Scan for the cell matching the given text and deliver its (x, y) coordinate at center. 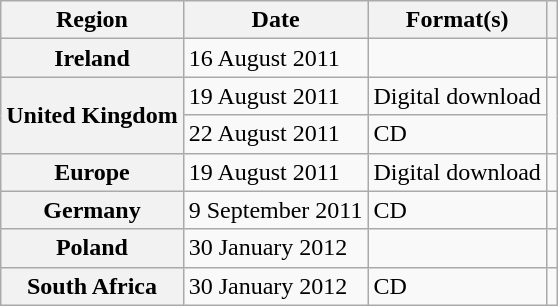
Region (92, 20)
Format(s) (457, 20)
Germany (92, 210)
Date (276, 20)
Ireland (92, 58)
16 August 2011 (276, 58)
9 September 2011 (276, 210)
22 August 2011 (276, 134)
Europe (92, 172)
United Kingdom (92, 115)
Poland (92, 248)
South Africa (92, 286)
